For the text-containing cell, return its midpoint in [X, Y] coordinate format. 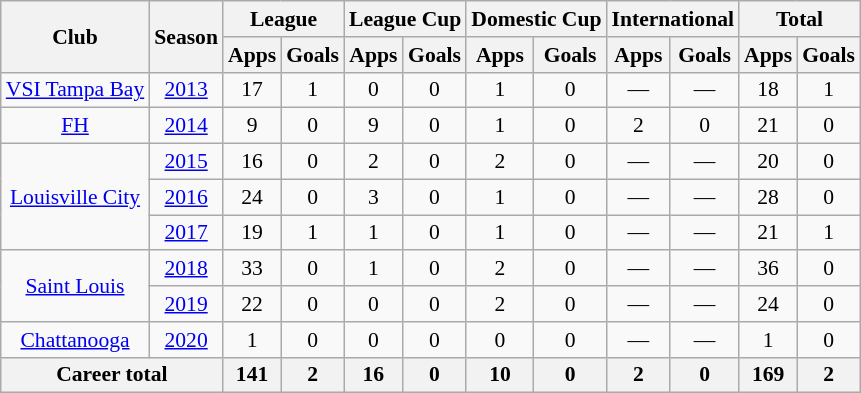
Domestic Cup [536, 19]
22 [252, 304]
2019 [186, 304]
10 [500, 375]
International [673, 19]
2020 [186, 340]
3 [374, 197]
33 [252, 269]
141 [252, 375]
2017 [186, 233]
28 [768, 197]
17 [252, 90]
169 [768, 375]
VSI Tampa Bay [76, 90]
2018 [186, 269]
Chattanooga [76, 340]
Saint Louis [76, 286]
Total [800, 19]
2015 [186, 162]
36 [768, 269]
FH [76, 126]
19 [252, 233]
18 [768, 90]
Club [76, 36]
League [284, 19]
Season [186, 36]
2016 [186, 197]
League Cup [405, 19]
Career total [112, 375]
Louisville City [76, 198]
2014 [186, 126]
20 [768, 162]
2013 [186, 90]
